From the cell containing the given text, extract its center point as (X, Y) coordinate. 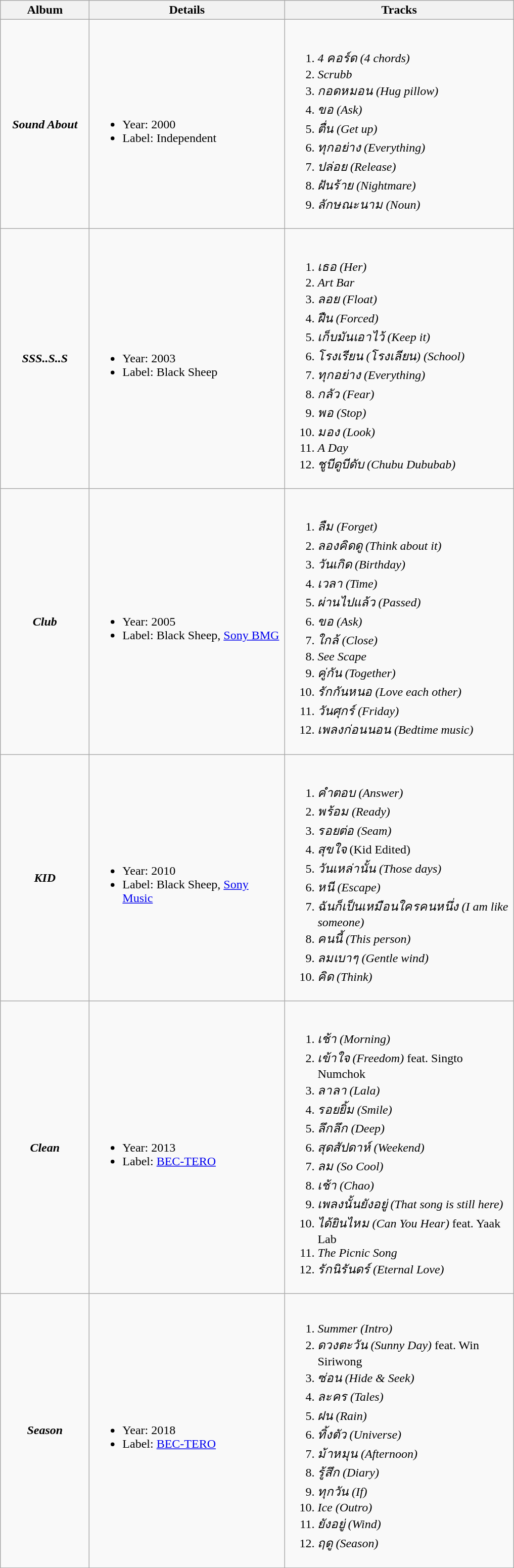
Clean (45, 1148)
Year: 2013Label: BEC-TERO (187, 1148)
Year: 2018Label: BEC-TERO (187, 1431)
Sound About (45, 124)
Tracks (399, 10)
KID (45, 877)
Year: 2003Label: Black Sheep (187, 359)
Season (45, 1431)
Details (187, 10)
Year: 2000Label: Independent (187, 124)
Album (45, 10)
SSS..S..S (45, 359)
Club (45, 622)
Year: 2010Label: Black Sheep, Sony Music (187, 877)
4 คอร์ด (4 chords)Scrubbกอดหมอน (Hug pillow)ขอ (Ask)ตื่น (Get up)ทุกอย่าง (Everything)ปล่อย (Release)ฝันร้าย (Nightmare)ลักษณะนาม (Noun) (399, 124)
Year: 2005Label: Black Sheep, Sony BMG (187, 622)
